For the text-containing cell, return its midpoint in [X, Y] coordinate format. 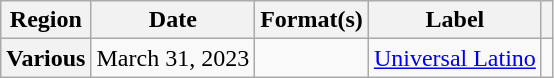
Label [454, 20]
Format(s) [312, 20]
Date [173, 20]
Region [46, 20]
Universal Latino [454, 58]
March 31, 2023 [173, 58]
Various [46, 58]
